Identify which cell holds the provided text, then report its (x, y) central coordinate. 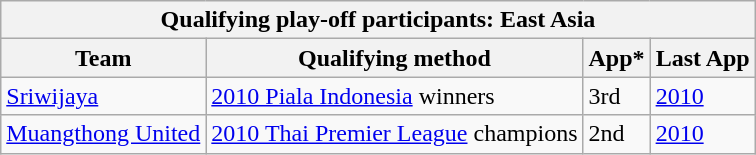
2nd (616, 134)
App* (616, 58)
Qualifying play-off participants: East Asia (378, 20)
Team (104, 58)
3rd (616, 96)
2010 Thai Premier League champions (394, 134)
2010 Piala Indonesia winners (394, 96)
Sriwijaya (104, 96)
Qualifying method (394, 58)
Muangthong United (104, 134)
Last App (702, 58)
